For the text-containing cell, return its midpoint in [X, Y] coordinate format. 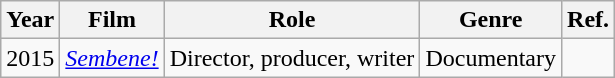
Sembene! [112, 58]
Genre [491, 20]
Film [112, 20]
Year [30, 20]
Director, producer, writer [292, 58]
Role [292, 20]
Documentary [491, 58]
2015 [30, 58]
Ref. [588, 20]
